Search for the cell housing the specified text and yield its [X, Y] center coordinate. 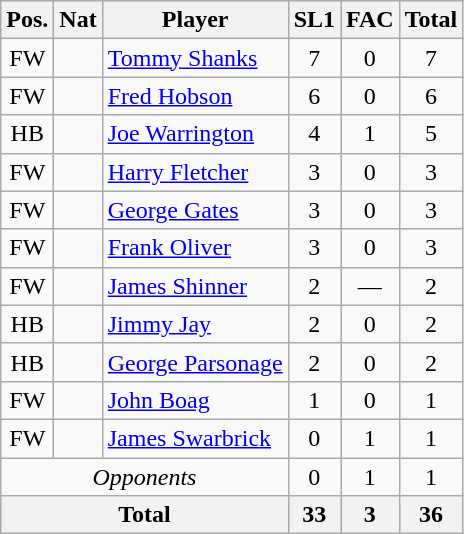
James Swarbrick [195, 438]
Harry Fletcher [195, 172]
Tommy Shanks [195, 58]
5 [431, 134]
Player [195, 20]
George Gates [195, 210]
Nat [78, 20]
FAC [370, 20]
36 [431, 515]
33 [314, 515]
Fred Hobson [195, 96]
4 [314, 134]
James Shinner [195, 286]
Frank Oliver [195, 248]
Joe Warrington [195, 134]
Pos. [28, 20]
Jimmy Jay [195, 324]
George Parsonage [195, 362]
SL1 [314, 20]
Opponents [144, 477]
— [370, 286]
John Boag [195, 400]
